Return the (X, Y) coordinate for the center point of the cell that contains the specified text.  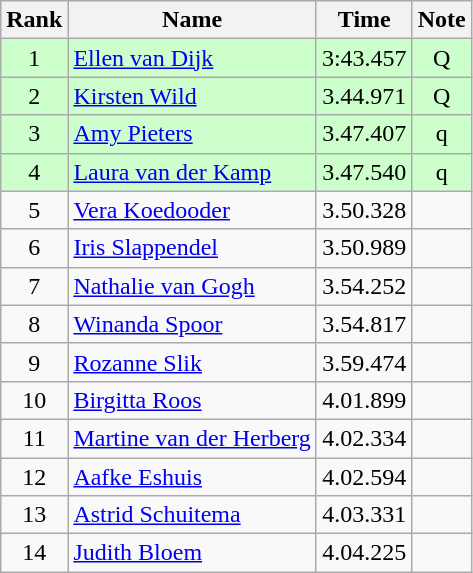
3.50.989 (364, 248)
Time (364, 20)
Kirsten Wild (192, 96)
3.47.540 (364, 172)
Martine van der Herberg (192, 438)
Astrid Schuitema (192, 515)
Name (192, 20)
3.50.328 (364, 210)
4.01.899 (364, 400)
8 (34, 324)
12 (34, 477)
Laura van der Kamp (192, 172)
2 (34, 96)
3 (34, 134)
Iris Slappendel (192, 248)
4.02.594 (364, 477)
14 (34, 553)
7 (34, 286)
Amy Pieters (192, 134)
3.59.474 (364, 362)
Winanda Spoor (192, 324)
9 (34, 362)
Aafke Eshuis (192, 477)
3.54.252 (364, 286)
11 (34, 438)
1 (34, 58)
13 (34, 515)
6 (34, 248)
Vera Koedooder (192, 210)
3:43.457 (364, 58)
Rozanne Slik (192, 362)
Birgitta Roos (192, 400)
Note (442, 20)
Nathalie van Gogh (192, 286)
3.54.817 (364, 324)
4.03.331 (364, 515)
3.44.971 (364, 96)
10 (34, 400)
4 (34, 172)
3.47.407 (364, 134)
Rank (34, 20)
4.04.225 (364, 553)
Ellen van Dijk (192, 58)
4.02.334 (364, 438)
Judith Bloem (192, 553)
5 (34, 210)
